For the text-containing cell, return its midpoint in [X, Y] coordinate format. 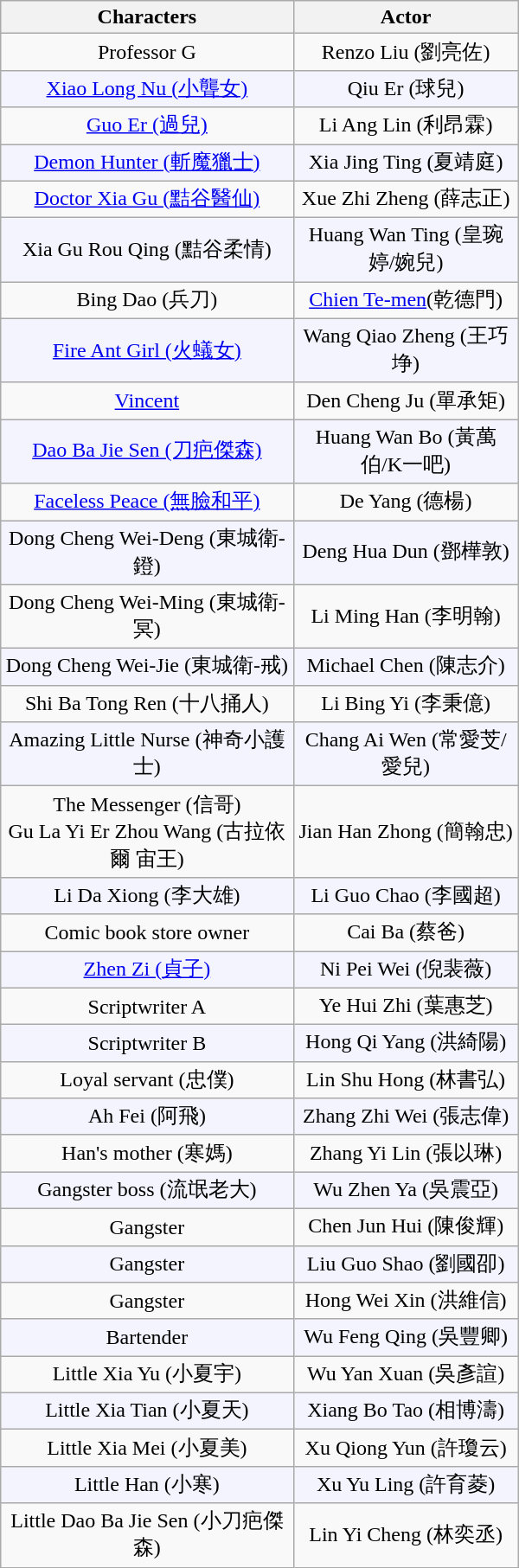
The Messenger (信哥)Gu La Yi Er Zhou Wang (古拉依爾 宙王) [147, 832]
Shi Ba Tong Ren (十八捅人) [147, 704]
Renzo Liu (劉亮佐) [406, 52]
Cai Ba (蔡爸) [406, 932]
Ye Hui Zhi (葉惠芝) [406, 1007]
Scriptwriter B [147, 1043]
Demon Hunter (斬魔獵士) [147, 163]
Dong Cheng Wei-Ming (東城衛-冥) [147, 617]
Little Dao Ba Jie Sen (小刀疤傑森) [147, 1535]
Little Han (小寒) [147, 1484]
Little Xia Mei (小夏美) [147, 1448]
Li Guo Chao (李國超) [406, 896]
Bartender [147, 1337]
Qiu Er (球兒) [406, 88]
Wang Qiao Zheng (王巧埩) [406, 350]
Xia Jing Ting (夏靖庭) [406, 163]
Xu Yu Ling (許育菱) [406, 1484]
Wu Yan Xuan (吳彥諠) [406, 1375]
De Yang (德楊) [406, 502]
Xu Qiong Yun (許瓊云) [406, 1448]
Li Ang Lin (利昂霖) [406, 126]
Zhang Yi Lin (張以琳) [406, 1154]
Deng Hua Dun (鄧樺敦) [406, 553]
Huang Wan Bo (黃萬伯/K一吧) [406, 451]
Xia Gu Rou Qing (黠谷柔情) [147, 250]
Li Ming Han (李明翰) [406, 617]
Lin Yi Cheng (林奕丞) [406, 1535]
Little Xia Tian (小夏天) [147, 1411]
Fire Ant Girl (火蟻女) [147, 350]
Ni Pei Wei (倪裴薇) [406, 970]
Dong Cheng Wei-Deng (東城衛-鐙) [147, 553]
Xue Zhi Zheng (薛志正) [406, 199]
Chang Ai Wen (常愛芠/愛兒) [406, 754]
Den Cheng Ju (單承矩) [406, 401]
Huang Wan Ting (皇琬婷/婉兒) [406, 250]
Chien Te-men(乾德門) [406, 301]
Chen Jun Hui (陳俊輝) [406, 1226]
Dong Cheng Wei-Jie (東城衛-戒) [147, 668]
Han's mother (寒媽) [147, 1154]
Little Xia Yu (小夏宇) [147, 1375]
Dao Ba Jie Sen (刀疤傑森) [147, 451]
Comic book store owner [147, 932]
Jian Han Zhong (簡翰忠) [406, 832]
Characters [147, 17]
Li Da Xiong (李大雄) [147, 896]
Zhen Zi (貞子) [147, 970]
Bing Dao (兵刀) [147, 301]
Professor G [147, 52]
Vincent [147, 401]
Guo Er (過兒) [147, 126]
Loyal servant (忠僕) [147, 1079]
Hong Qi Yang (洪綺陽) [406, 1043]
Zhang Zhi Wei (張志偉) [406, 1117]
Xiao Long Nu (小聾女) [147, 88]
Actor [406, 17]
Ah Fei (阿飛) [147, 1117]
Li Bing Yi (李秉億) [406, 704]
Wu Zhen Ya (吳震亞) [406, 1190]
Xiang Bo Tao (相博濤) [406, 1411]
Amazing Little Nurse (神奇小護士) [147, 754]
Liu Guo Shao (劉國卲) [406, 1264]
Michael Chen (陳志介) [406, 668]
Gangster boss (流氓老大) [147, 1190]
Doctor Xia Gu (黠谷醫仙) [147, 199]
Wu Feng Qing (吳豐卿) [406, 1337]
Scriptwriter A [147, 1007]
Hong Wei Xin (洪維信) [406, 1301]
Lin Shu Hong (林書弘) [406, 1079]
Faceless Peace (無臉和平) [147, 502]
